Scan for the cell matching the given text and deliver its (X, Y) coordinate at center. 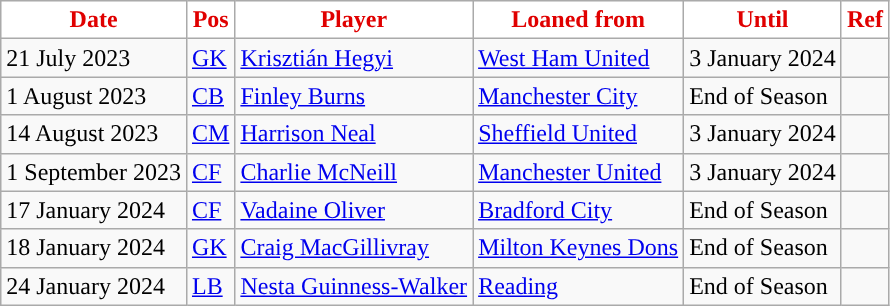
Vadaine Oliver (354, 210)
Player (354, 20)
Milton Keynes Dons (578, 248)
17 January 2024 (94, 210)
1 September 2023 (94, 172)
18 January 2024 (94, 248)
CB (210, 96)
Craig MacGillivray (354, 248)
Until (763, 20)
Sheffield United (578, 134)
14 August 2023 (94, 134)
Date (94, 20)
Bradford City (578, 210)
Pos (210, 20)
Harrison Neal (354, 134)
LB (210, 286)
Nesta Guinness-Walker (354, 286)
24 January 2024 (94, 286)
Ref (864, 20)
West Ham United (578, 58)
Manchester City (578, 96)
Charlie McNeill (354, 172)
21 July 2023 (94, 58)
Loaned from (578, 20)
Reading (578, 286)
1 August 2023 (94, 96)
Manchester United (578, 172)
Finley Burns (354, 96)
CM (210, 134)
Krisztián Hegyi (354, 58)
